Find where the given text appears and provide that cell's center as (X, Y) coordinate. 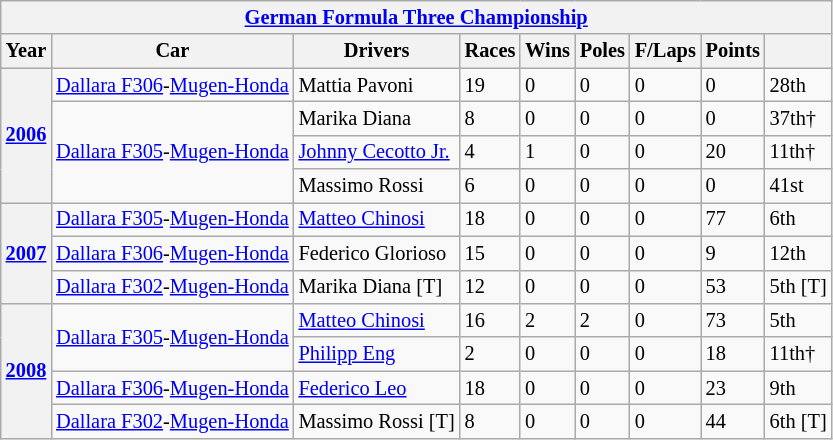
2006 (26, 136)
Car (172, 51)
F/Laps (666, 51)
Wins (548, 51)
6th (798, 219)
5th (798, 320)
9 (733, 253)
German Formula Three Championship (416, 17)
15 (490, 253)
23 (733, 388)
Races (490, 51)
37th† (798, 118)
Year (26, 51)
9th (798, 388)
Massimo Rossi (377, 186)
73 (733, 320)
12 (490, 287)
20 (733, 152)
Federico Leo (377, 388)
53 (733, 287)
Johnny Cecotto Jr. (377, 152)
Federico Glorioso (377, 253)
Marika Diana (377, 118)
Poles (602, 51)
6 (490, 186)
6th [T] (798, 421)
2007 (26, 252)
19 (490, 85)
Marika Diana [T] (377, 287)
28th (798, 85)
44 (733, 421)
Massimo Rossi [T] (377, 421)
Drivers (377, 51)
12th (798, 253)
77 (733, 219)
Philipp Eng (377, 354)
5th [T] (798, 287)
Points (733, 51)
Mattia Pavoni (377, 85)
1 (548, 152)
4 (490, 152)
2008 (26, 370)
41st (798, 186)
16 (490, 320)
